Locate the cell with the specified text and output its [x, y] center coordinate. 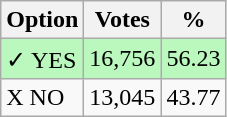
16,756 [122, 59]
Option [42, 20]
43.77 [194, 97]
Votes [122, 20]
X NO [42, 97]
✓ YES [42, 59]
13,045 [122, 97]
% [194, 20]
56.23 [194, 59]
